Output the [x, y] coordinate of the center of the cell containing the given text.  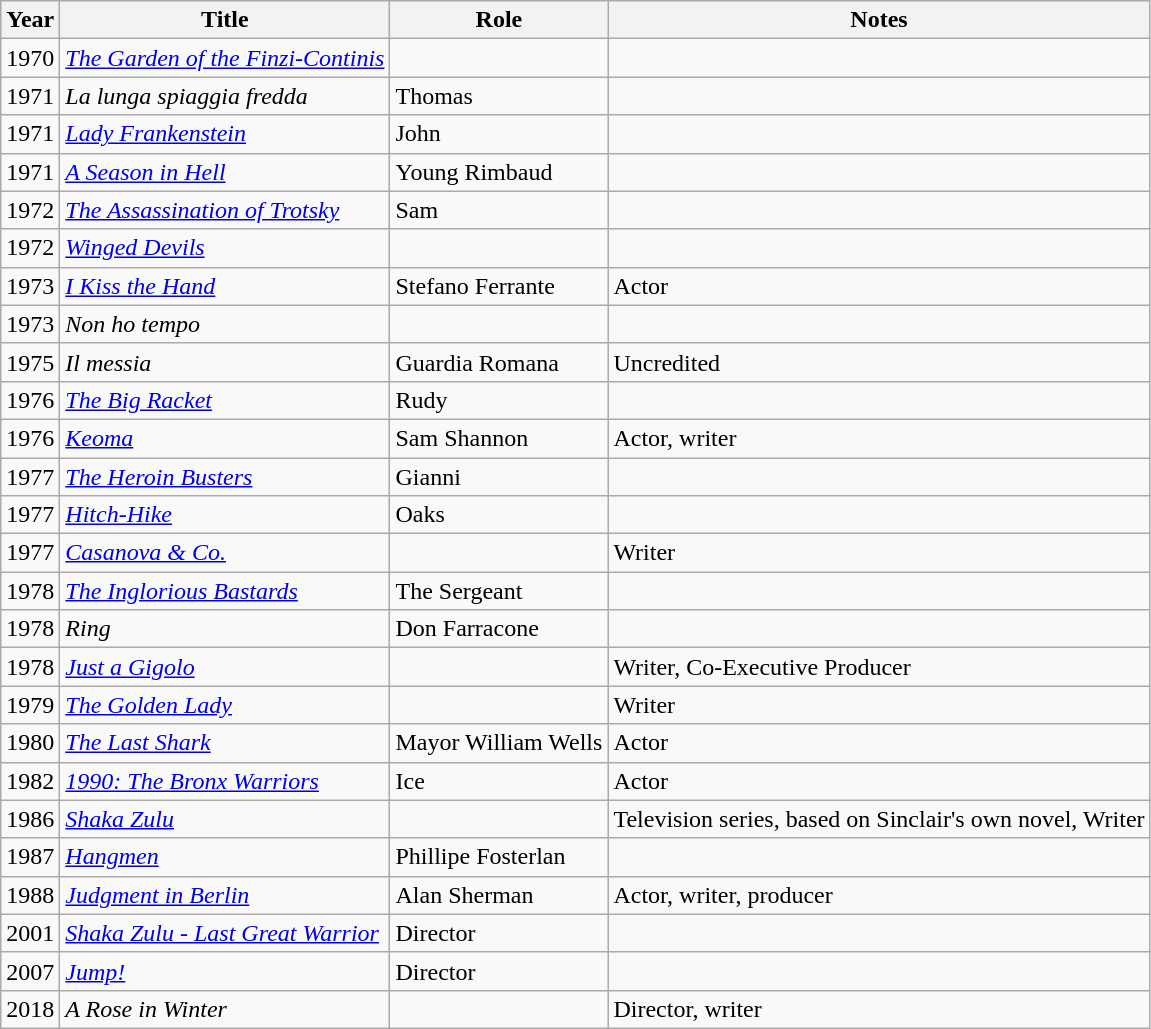
2018 [30, 1009]
1987 [30, 857]
Ice [499, 781]
Don Farracone [499, 629]
Television series, based on Sinclair's own novel, Writer [879, 819]
Lady Frankenstein [225, 134]
Hangmen [225, 857]
2001 [30, 933]
Judgment in Berlin [225, 895]
Uncredited [879, 362]
Title [225, 20]
Ring [225, 629]
Non ho tempo [225, 324]
Rudy [499, 400]
The Golden Lady [225, 705]
Role [499, 20]
Shaka Zulu - Last Great Warrior [225, 933]
Notes [879, 20]
Actor, writer [879, 438]
2007 [30, 971]
1980 [30, 743]
1982 [30, 781]
Director, writer [879, 1009]
1979 [30, 705]
Gianni [499, 477]
1975 [30, 362]
A Rose in Winter [225, 1009]
Young Rimbaud [499, 172]
The Assassination of Trotsky [225, 210]
Year [30, 20]
Oaks [499, 515]
The Garden of the Finzi-Continis [225, 58]
Guardia Romana [499, 362]
1986 [30, 819]
Phillipe Fosterlan [499, 857]
1990: The Bronx Warriors [225, 781]
John [499, 134]
Alan Sherman [499, 895]
La lunga spiaggia fredda [225, 96]
Il messia [225, 362]
Jump! [225, 971]
Thomas [499, 96]
The Heroin Busters [225, 477]
A Season in Hell [225, 172]
Mayor William Wells [499, 743]
The Sergeant [499, 591]
Sam Shannon [499, 438]
Keoma [225, 438]
I Kiss the Hand [225, 286]
The Last Shark [225, 743]
Casanova & Co. [225, 553]
1970 [30, 58]
Sam [499, 210]
Hitch-Hike [225, 515]
Winged Devils [225, 248]
The Big Racket [225, 400]
Stefano Ferrante [499, 286]
The Inglorious Bastards [225, 591]
Actor, writer, producer [879, 895]
Just a Gigolo [225, 667]
1988 [30, 895]
Shaka Zulu [225, 819]
Writer, Co-Executive Producer [879, 667]
